Extract the (X, Y) coordinate from the center of the cell holding the provided text.  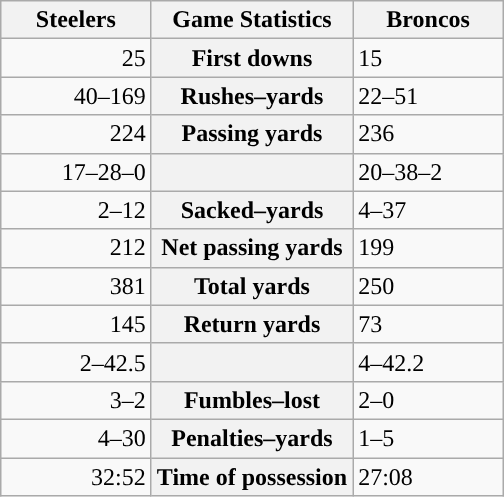
381 (76, 286)
Passing yards (252, 134)
Penalties–yards (252, 438)
Rushes–yards (252, 96)
40–169 (76, 96)
199 (428, 248)
4–42.2 (428, 362)
145 (76, 324)
Time of possession (252, 477)
Total yards (252, 286)
236 (428, 134)
15 (428, 58)
Steelers (76, 20)
2–0 (428, 400)
212 (76, 248)
250 (428, 286)
Game Statistics (252, 20)
224 (76, 134)
Net passing yards (252, 248)
32:52 (76, 477)
4–37 (428, 210)
27:08 (428, 477)
Return yards (252, 324)
Sacked–yards (252, 210)
20–38–2 (428, 172)
25 (76, 58)
3–2 (76, 400)
4–30 (76, 438)
17–28–0 (76, 172)
Broncos (428, 20)
1–5 (428, 438)
Fumbles–lost (252, 400)
2–42.5 (76, 362)
73 (428, 324)
2–12 (76, 210)
First downs (252, 58)
22–51 (428, 96)
